Determine the (X, Y) coordinate at the center of the cell enclosing the given text.  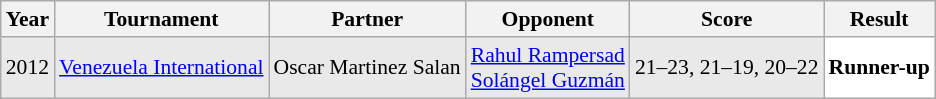
Score (727, 19)
Opponent (548, 19)
Oscar Martinez Salan (368, 68)
Runner-up (880, 68)
Venezuela International (161, 68)
Rahul Rampersad Solángel Guzmán (548, 68)
Tournament (161, 19)
Result (880, 19)
21–23, 21–19, 20–22 (727, 68)
Year (28, 19)
2012 (28, 68)
Partner (368, 19)
